Identify which cell holds the provided text, then report its (X, Y) central coordinate. 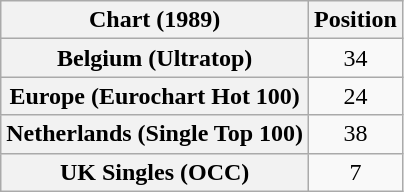
38 (356, 134)
7 (356, 172)
24 (356, 96)
Netherlands (Single Top 100) (155, 134)
Belgium (Ultratop) (155, 58)
Position (356, 20)
34 (356, 58)
UK Singles (OCC) (155, 172)
Europe (Eurochart Hot 100) (155, 96)
Chart (1989) (155, 20)
